Identify which cell holds the provided text, then report its (X, Y) central coordinate. 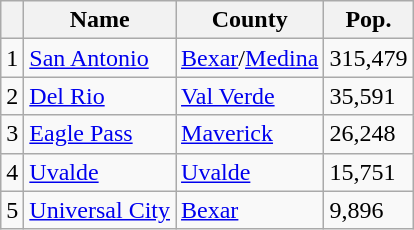
2 (12, 96)
3 (12, 134)
315,479 (368, 58)
9,896 (368, 210)
Pop. (368, 20)
Universal City (100, 210)
Del Rio (100, 96)
Bexar/Medina (250, 58)
Maverick (250, 134)
San Antonio (100, 58)
5 (12, 210)
Eagle Pass (100, 134)
26,248 (368, 134)
15,751 (368, 172)
35,591 (368, 96)
1 (12, 58)
4 (12, 172)
Bexar (250, 210)
Name (100, 20)
County (250, 20)
Val Verde (250, 96)
